Pinpoint the cell where the given text exists, returning its (x, y) midpoint coordinate. 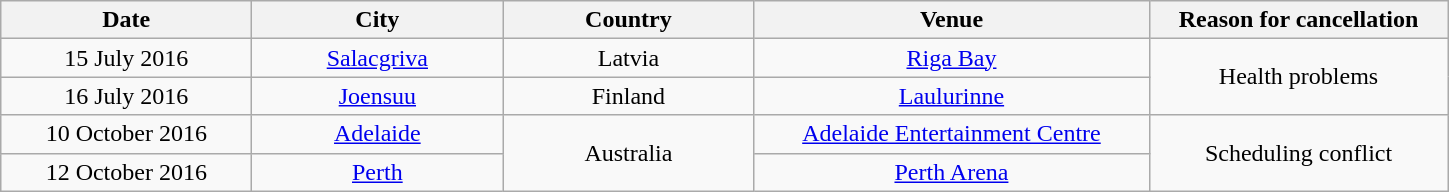
Adelaide Entertainment Centre (952, 134)
12 October 2016 (126, 172)
Perth (378, 172)
Date (126, 20)
Finland (628, 96)
16 July 2016 (126, 96)
City (378, 20)
Laulurinne (952, 96)
Joensuu (378, 96)
15 July 2016 (126, 58)
10 October 2016 (126, 134)
Country (628, 20)
Riga Bay (952, 58)
Australia (628, 153)
Latvia (628, 58)
Health problems (1298, 77)
Venue (952, 20)
Scheduling conflict (1298, 153)
Perth Arena (952, 172)
Salacgriva (378, 58)
Reason for cancellation (1298, 20)
Adelaide (378, 134)
